Locate the cell with the specified text and output its [X, Y] center coordinate. 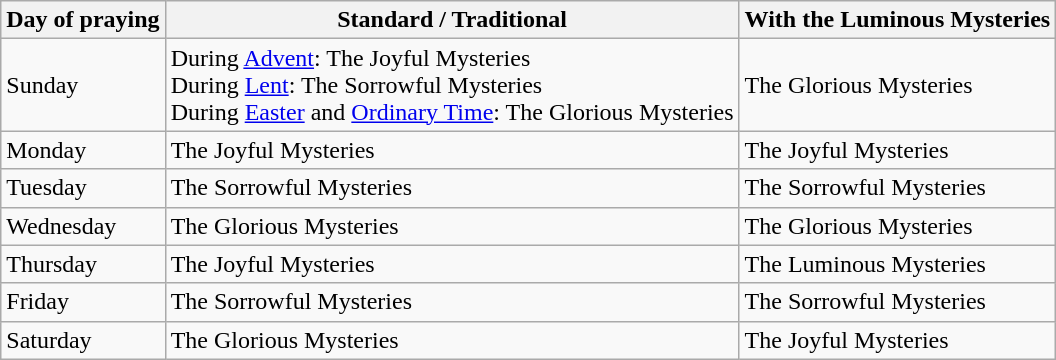
Day of praying [83, 20]
Saturday [83, 340]
During Advent: The Joyful MysteriesDuring Lent: The Sorrowful MysteriesDuring Easter and Ordinary Time: The Glorious Mysteries [452, 85]
Friday [83, 302]
The Luminous Mysteries [898, 264]
Monday [83, 150]
With the Luminous Mysteries [898, 20]
Thursday [83, 264]
Standard / Traditional [452, 20]
Wednesday [83, 226]
Tuesday [83, 188]
Sunday [83, 85]
